From the cell containing the given text, extract its center point as (x, y) coordinate. 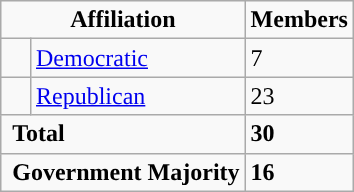
Total (123, 134)
23 (299, 96)
Affiliation (123, 20)
Members (299, 20)
30 (299, 134)
Government Majority (123, 172)
Democratic (138, 58)
7 (299, 58)
Republican (138, 96)
16 (299, 172)
